Find where the given text appears and provide that cell's center as (x, y) coordinate. 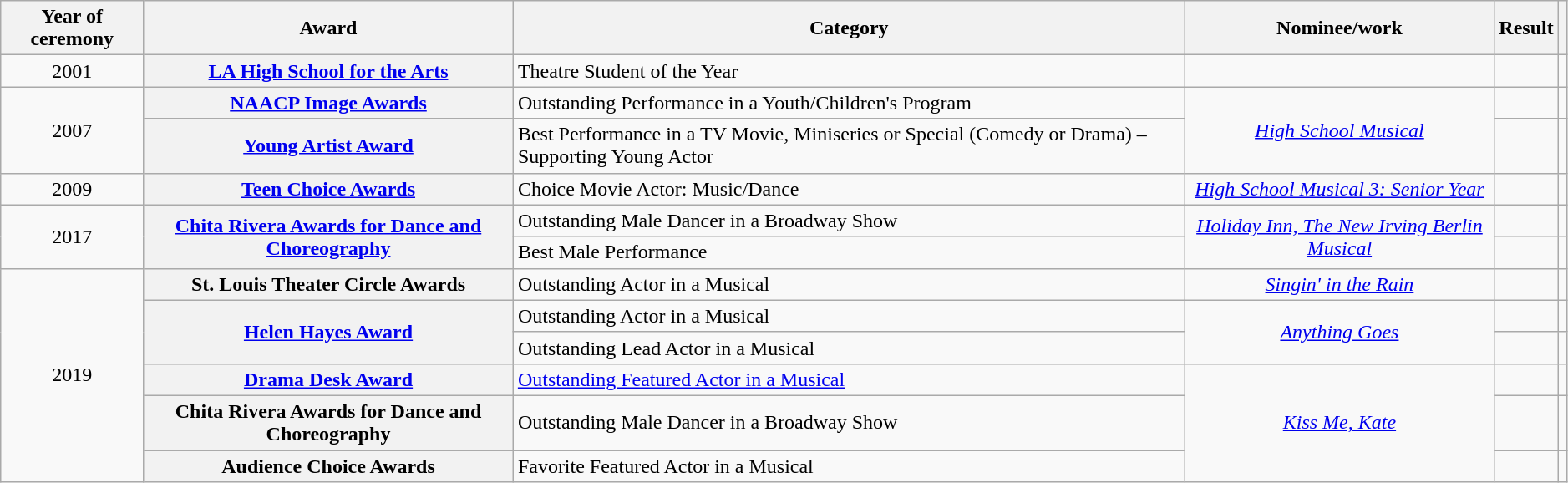
St. Louis Theater Circle Awards (329, 284)
Category (849, 28)
2017 (72, 236)
Young Artist Award (329, 145)
Result (1526, 28)
Teen Choice Awards (329, 189)
Favorite Featured Actor in a Musical (849, 465)
Audience Choice Awards (329, 465)
Holiday Inn, The New Irving Berlin Musical (1340, 236)
Kiss Me, Kate (1340, 423)
Best Male Performance (849, 252)
Drama Desk Award (329, 379)
LA High School for the Arts (329, 71)
NAACP Image Awards (329, 103)
Best Performance in a TV Movie, Miniseries or Special (Comedy or Drama) – Supporting Young Actor (849, 145)
Nominee/work (1340, 28)
2009 (72, 189)
2007 (72, 130)
2001 (72, 71)
Year of ceremony (72, 28)
Choice Movie Actor: Music/Dance (849, 189)
Theatre Student of the Year (849, 71)
Outstanding Performance in a Youth/Children's Program (849, 103)
2019 (72, 374)
Outstanding Featured Actor in a Musical (849, 379)
Outstanding Lead Actor in a Musical (849, 348)
High School Musical (1340, 130)
High School Musical 3: Senior Year (1340, 189)
Helen Hayes Award (329, 332)
Anything Goes (1340, 332)
Award (329, 28)
Singin' in the Rain (1340, 284)
